Return [x, y] of the center of cell containing provided text 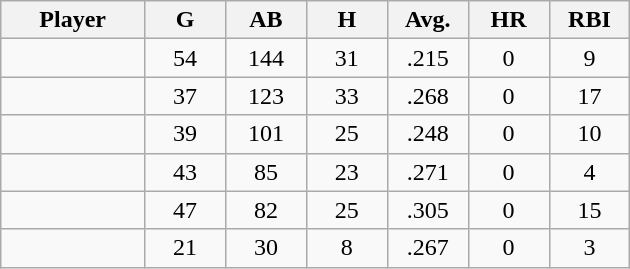
82 [266, 210]
101 [266, 134]
21 [186, 248]
RBI [590, 20]
.267 [428, 248]
144 [266, 58]
85 [266, 172]
123 [266, 96]
.271 [428, 172]
AB [266, 20]
Avg. [428, 20]
43 [186, 172]
8 [346, 248]
H [346, 20]
4 [590, 172]
39 [186, 134]
23 [346, 172]
.248 [428, 134]
.268 [428, 96]
31 [346, 58]
33 [346, 96]
10 [590, 134]
HR [508, 20]
3 [590, 248]
47 [186, 210]
30 [266, 248]
G [186, 20]
9 [590, 58]
Player [73, 20]
17 [590, 96]
54 [186, 58]
37 [186, 96]
.215 [428, 58]
.305 [428, 210]
15 [590, 210]
